Pinpoint the cell where the given text exists, returning its (X, Y) midpoint coordinate. 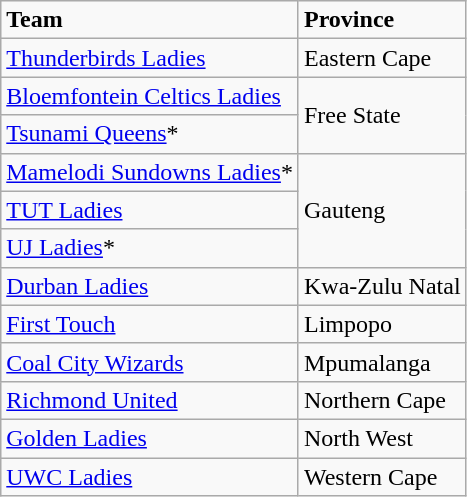
Western Cape (382, 477)
Kwa-Zulu Natal (382, 286)
TUT Ladies (150, 210)
Tsunami Queens* (150, 134)
Golden Ladies (150, 438)
Bloemfontein Celtics Ladies (150, 96)
Richmond United (150, 400)
Northern Cape (382, 400)
Coal City Wizards (150, 362)
Team (150, 20)
Free State (382, 115)
Mpumalanga (382, 362)
Province (382, 20)
First Touch (150, 324)
Mamelodi Sundowns Ladies* (150, 172)
Durban Ladies (150, 286)
Eastern Cape (382, 58)
Gauteng (382, 210)
Limpopo (382, 324)
North West (382, 438)
Thunderbirds Ladies (150, 58)
UWC Ladies (150, 477)
UJ Ladies* (150, 248)
